From the cell containing the given text, extract its center point as [x, y] coordinate. 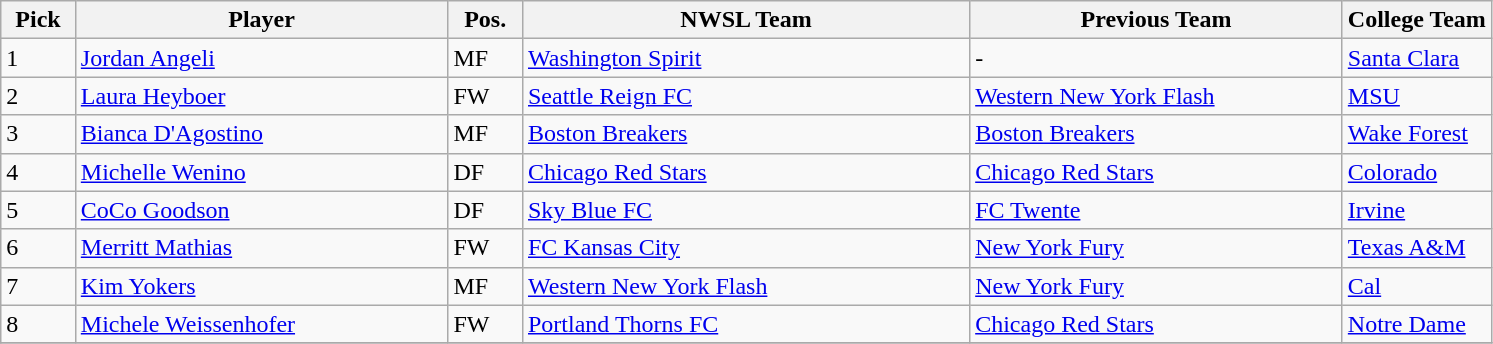
1 [38, 58]
FC Twente [1156, 210]
Portland Thorns FC [746, 324]
Sky Blue FC [746, 210]
CoCo Goodson [262, 210]
Irvine [1416, 210]
FC Kansas City [746, 248]
Bianca D'Agostino [262, 134]
- [1156, 58]
Pick [38, 20]
NWSL Team [746, 20]
MSU [1416, 96]
College Team [1416, 20]
Michele Weissenhofer [262, 324]
3 [38, 134]
Cal [1416, 286]
Previous Team [1156, 20]
Santa Clara [1416, 58]
Colorado [1416, 172]
Pos. [486, 20]
5 [38, 210]
Texas A&M [1416, 248]
8 [38, 324]
Player [262, 20]
Kim Yokers [262, 286]
Jordan Angeli [262, 58]
4 [38, 172]
Washington Spirit [746, 58]
Wake Forest [1416, 134]
6 [38, 248]
Notre Dame [1416, 324]
Michelle Wenino [262, 172]
2 [38, 96]
Seattle Reign FC [746, 96]
7 [38, 286]
Merritt Mathias [262, 248]
Laura Heyboer [262, 96]
